Pinpoint the cell where the given text exists, returning its [x, y] midpoint coordinate. 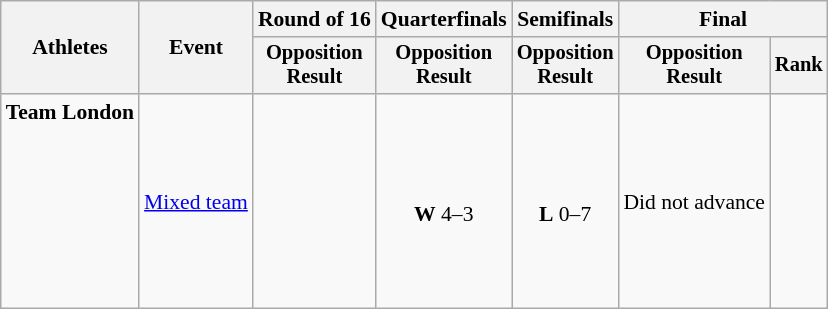
L 0–7 [566, 201]
Athletes [70, 48]
Semifinals [566, 19]
Mixed team [196, 201]
Did not advance [694, 201]
Rank [799, 66]
Final [722, 19]
W 4–3 [444, 201]
Quarterfinals [444, 19]
Event [196, 48]
Round of 16 [314, 19]
Team London [70, 201]
